Pinpoint the cell where the given text exists, returning its (x, y) midpoint coordinate. 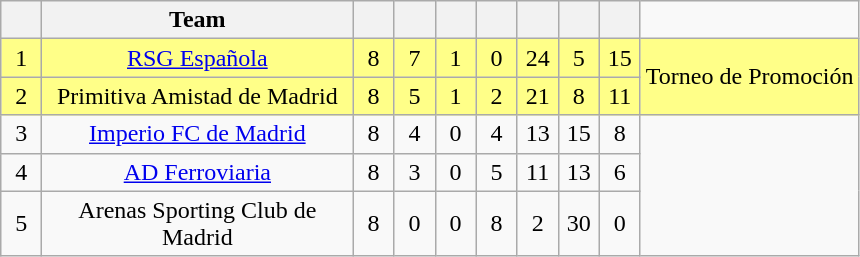
30 (578, 224)
Team (198, 20)
Torneo de Promoción (750, 77)
Primitiva Amistad de Madrid (198, 96)
Arenas Sporting Club de Madrid (198, 224)
7 (414, 58)
6 (620, 172)
21 (538, 96)
RSG Española (198, 58)
Imperio FC de Madrid (198, 134)
24 (538, 58)
AD Ferroviaria (198, 172)
